Search for the cell housing the specified text and yield its (X, Y) center coordinate. 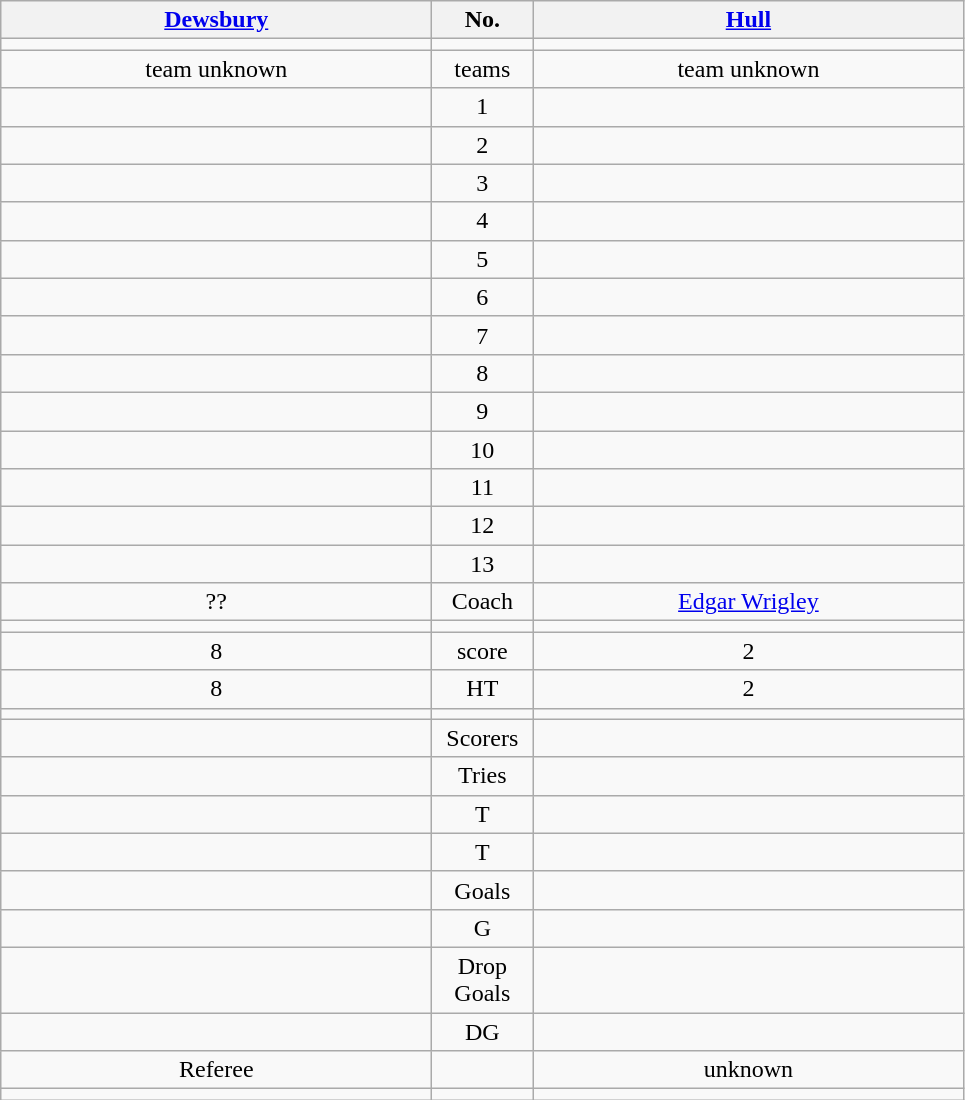
6 (482, 297)
13 (482, 564)
unknown (748, 1070)
11 (482, 488)
Tries (482, 776)
Drop Goals (482, 980)
7 (482, 335)
12 (482, 526)
?? (216, 602)
No. (482, 20)
3 (482, 183)
HT (482, 689)
Dewsbury (216, 20)
1 (482, 107)
teams (482, 69)
5 (482, 259)
10 (482, 449)
score (482, 651)
DG (482, 1031)
Goals (482, 890)
G (482, 928)
Scorers (482, 738)
4 (482, 221)
Referee (216, 1070)
Hull (748, 20)
Coach (482, 602)
Edgar Wrigley (748, 602)
9 (482, 411)
